Scan for the cell matching the given text and deliver its [x, y] coordinate at center. 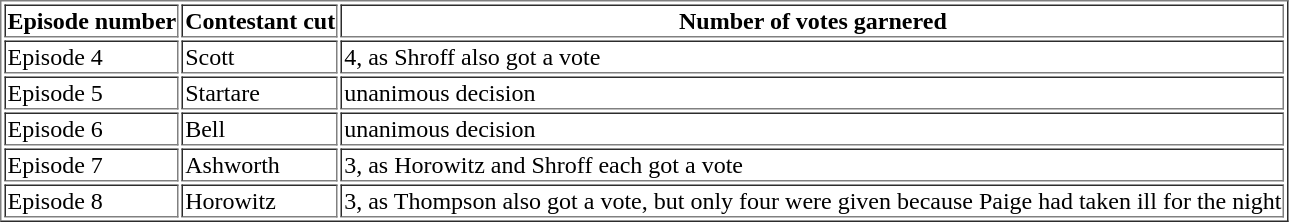
Episode 5 [92, 92]
Number of votes garnered [812, 20]
4, as Shroff also got a vote [812, 56]
Startare [260, 92]
Episode 6 [92, 128]
Bell [260, 128]
Contestant cut [260, 20]
Episode 7 [92, 164]
Episode number [92, 20]
3, as Thompson also got a vote, but only four were given because Paige had taken ill for the night [812, 200]
Episode 4 [92, 56]
Scott [260, 56]
Horowitz [260, 200]
Ashworth [260, 164]
Episode 8 [92, 200]
3, as Horowitz and Shroff each got a vote [812, 164]
